Provide the (x, y) coordinate of the cell's center where the given text is located.  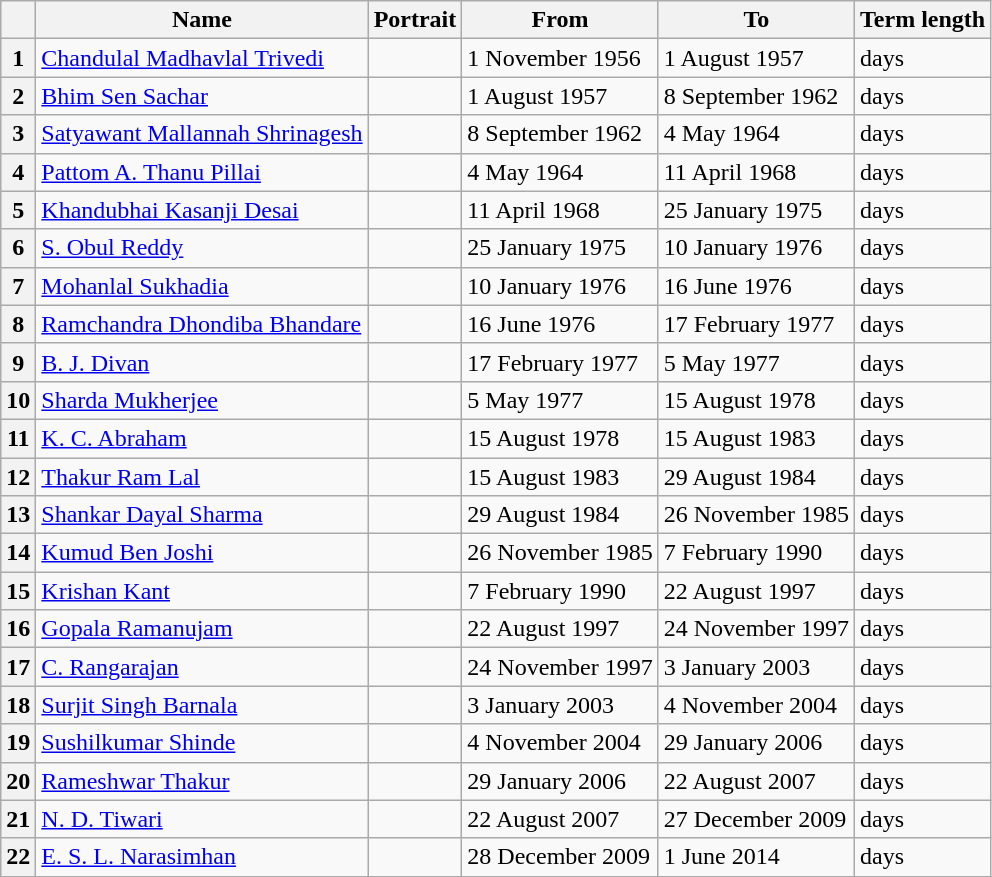
1 November 1956 (560, 58)
13 (18, 515)
9 (18, 362)
Thakur Ram Lal (202, 477)
18 (18, 705)
Satyawant Mallannah Shrinagesh (202, 134)
12 (18, 477)
15 (18, 591)
5 (18, 210)
Term length (923, 20)
22 (18, 857)
From (560, 20)
14 (18, 553)
Sharda Mukherjee (202, 400)
Chandulal Madhavlal Trivedi (202, 58)
Ramchandra Dhondiba Bhandare (202, 324)
To (756, 20)
Gopala Ramanujam (202, 629)
Rameshwar Thakur (202, 781)
7 (18, 286)
4 (18, 172)
B. J. Divan (202, 362)
Name (202, 20)
E. S. L. Narasimhan (202, 857)
Portrait (415, 20)
11 (18, 438)
28 December 2009 (560, 857)
Mohanlal Sukhadia (202, 286)
8 (18, 324)
Pattom A. Thanu Pillai (202, 172)
Krishan Kant (202, 591)
1 June 2014 (756, 857)
N. D. Tiwari (202, 819)
Khandubhai Kasanji Desai (202, 210)
Kumud Ben Joshi (202, 553)
10 (18, 400)
3 (18, 134)
16 (18, 629)
Shankar Dayal Sharma (202, 515)
Surjit Singh Barnala (202, 705)
20 (18, 781)
27 December 2009 (756, 819)
1 (18, 58)
S. Obul Reddy (202, 248)
21 (18, 819)
6 (18, 248)
Sushilkumar Shinde (202, 743)
C. Rangarajan (202, 667)
17 (18, 667)
2 (18, 96)
19 (18, 743)
K. C. Abraham (202, 438)
Bhim Sen Sachar (202, 96)
